For the text-containing cell, return its midpoint in [X, Y] coordinate format. 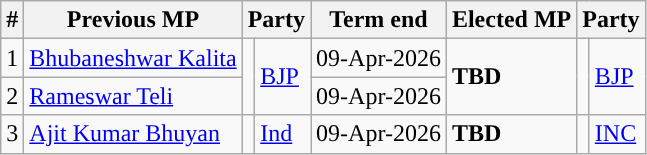
2 [12, 96]
# [12, 20]
Bhubaneshwar Kalita [133, 58]
INC [617, 134]
Previous MP [133, 20]
Elected MP [511, 20]
Ind [283, 134]
Term end [379, 20]
Rameswar Teli [133, 96]
3 [12, 134]
Ajit Kumar Bhuyan [133, 134]
1 [12, 58]
